Capture the cell that displays the provided text and extract its (X, Y) central coordinate. 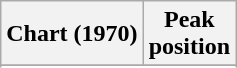
Chart (1970) (72, 34)
Peak position (189, 34)
